Return [x, y] of the center of cell containing provided text 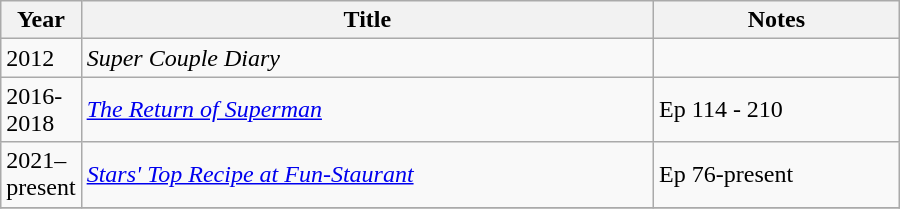
Ep 76-present [777, 174]
Super Couple Diary [367, 58]
Notes [777, 20]
2012 [41, 58]
The Return of Superman [367, 110]
Stars' Top Recipe at Fun-Staurant [367, 174]
Year [41, 20]
2016-2018 [41, 110]
2021–present [41, 174]
Title [367, 20]
Ep 114 - 210 [777, 110]
